Pinpoint the cell where the given text exists, returning its [x, y] midpoint coordinate. 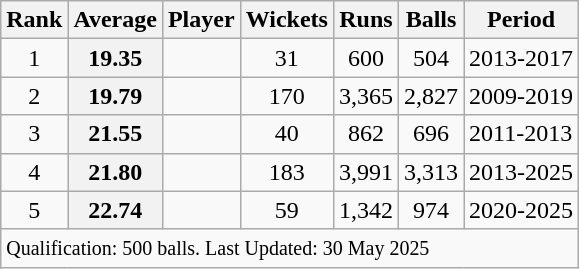
59 [286, 210]
Rank [34, 20]
3 [34, 134]
4 [34, 172]
170 [286, 96]
183 [286, 172]
Runs [366, 20]
2009-2019 [522, 96]
21.55 [116, 134]
3,313 [430, 172]
Player [201, 20]
2 [34, 96]
5 [34, 210]
31 [286, 58]
1 [34, 58]
2011-2013 [522, 134]
2020-2025 [522, 210]
974 [430, 210]
696 [430, 134]
19.79 [116, 96]
1,342 [366, 210]
862 [366, 134]
2,827 [430, 96]
Average [116, 20]
Period [522, 20]
Wickets [286, 20]
3,991 [366, 172]
19.35 [116, 58]
2013-2017 [522, 58]
Qualification: 500 balls. Last Updated: 30 May 2025 [290, 248]
21.80 [116, 172]
Balls [430, 20]
22.74 [116, 210]
600 [366, 58]
40 [286, 134]
2013-2025 [522, 172]
504 [430, 58]
3,365 [366, 96]
